Scan for the cell matching the given text and deliver its [x, y] coordinate at center. 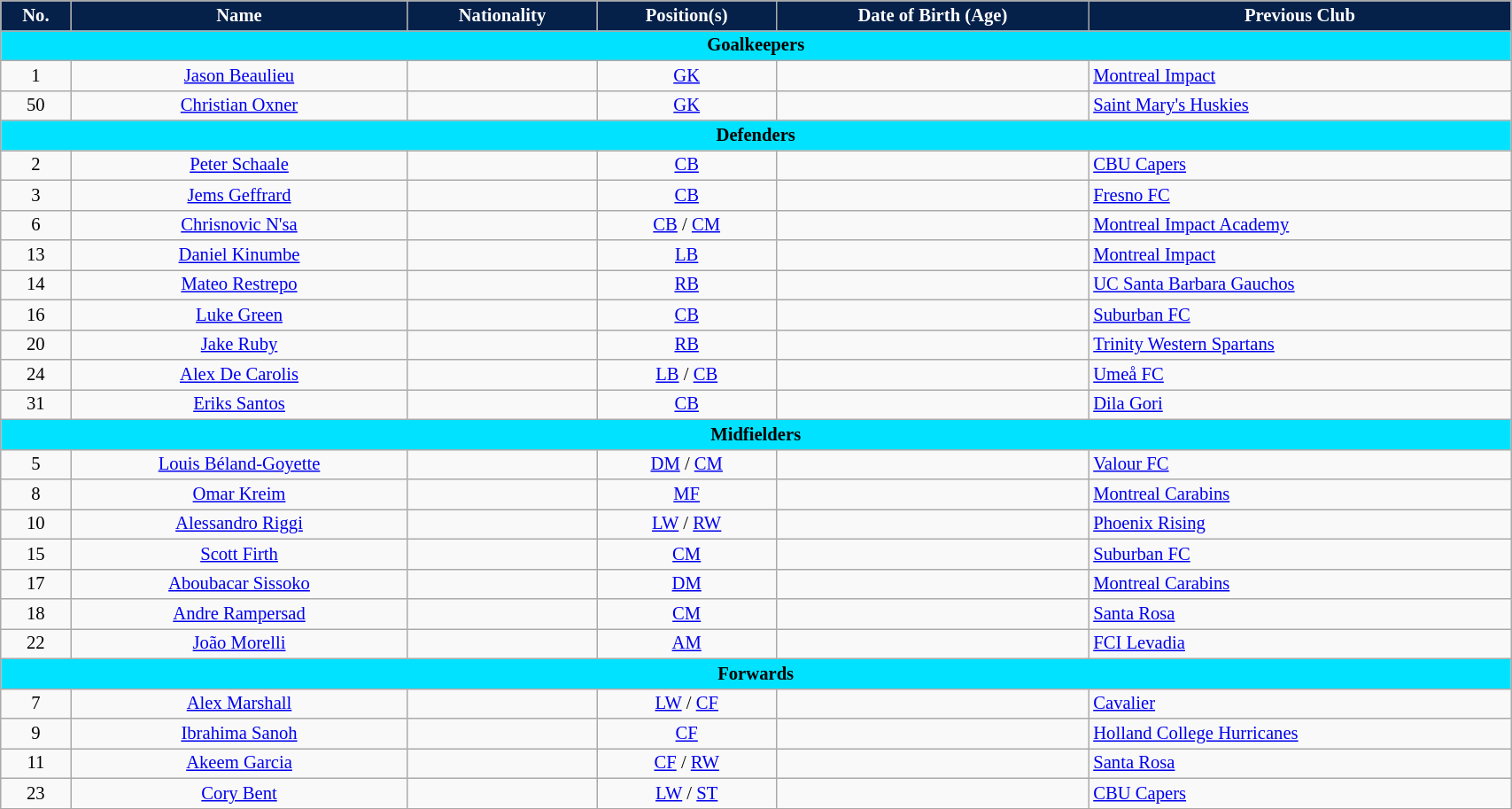
Jake Ruby [239, 345]
22 [35, 643]
Daniel Kinumbe [239, 254]
Luke Green [239, 315]
Defenders [756, 136]
LW / ST [687, 793]
DM [687, 584]
Omar Kreim [239, 494]
FCI Levadia [1299, 643]
Jems Geffrard [239, 195]
LW / RW [687, 524]
Alessandro Riggi [239, 524]
LW / CF [687, 704]
Fresno FC [1299, 195]
15 [35, 554]
CF / RW [687, 763]
5 [35, 464]
João Morelli [239, 643]
17 [35, 584]
LB [687, 254]
50 [35, 105]
Alex De Carolis [239, 375]
13 [35, 254]
11 [35, 763]
MF [687, 494]
Cory Bent [239, 793]
Ibrahima Sanoh [239, 733]
Alex Marshall [239, 704]
Midfielders [756, 434]
CF [687, 733]
Holland College Hurricanes [1299, 733]
Peter Schaale [239, 165]
20 [35, 345]
10 [35, 524]
LB / CB [687, 375]
24 [35, 375]
16 [35, 315]
Louis Béland-Goyette [239, 464]
Trinity Western Spartans [1299, 345]
DM / CM [687, 464]
3 [35, 195]
23 [35, 793]
Scott Firth [239, 554]
Akeem Garcia [239, 763]
Previous Club [1299, 15]
CB / CM [687, 225]
Aboubacar Sissoko [239, 584]
Dila Gori [1299, 404]
18 [35, 614]
UC Santa Barbara Gauchos [1299, 284]
Mateo Restrepo [239, 284]
AM [687, 643]
Eriks Santos [239, 404]
Cavalier [1299, 704]
2 [35, 165]
7 [35, 704]
Nationality [502, 15]
14 [35, 284]
Date of Birth (Age) [932, 15]
Forwards [756, 673]
8 [35, 494]
9 [35, 733]
Jason Beaulieu [239, 75]
31 [35, 404]
Valour FC [1299, 464]
Montreal Impact Academy [1299, 225]
1 [35, 75]
Goalkeepers [756, 45]
6 [35, 225]
Christian Oxner [239, 105]
Name [239, 15]
Chrisnovic N'sa [239, 225]
Umeå FC [1299, 375]
Saint Mary's Huskies [1299, 105]
Position(s) [687, 15]
No. [35, 15]
Andre Rampersad [239, 614]
Phoenix Rising [1299, 524]
